Pinpoint the cell where the given text exists, returning its [x, y] midpoint coordinate. 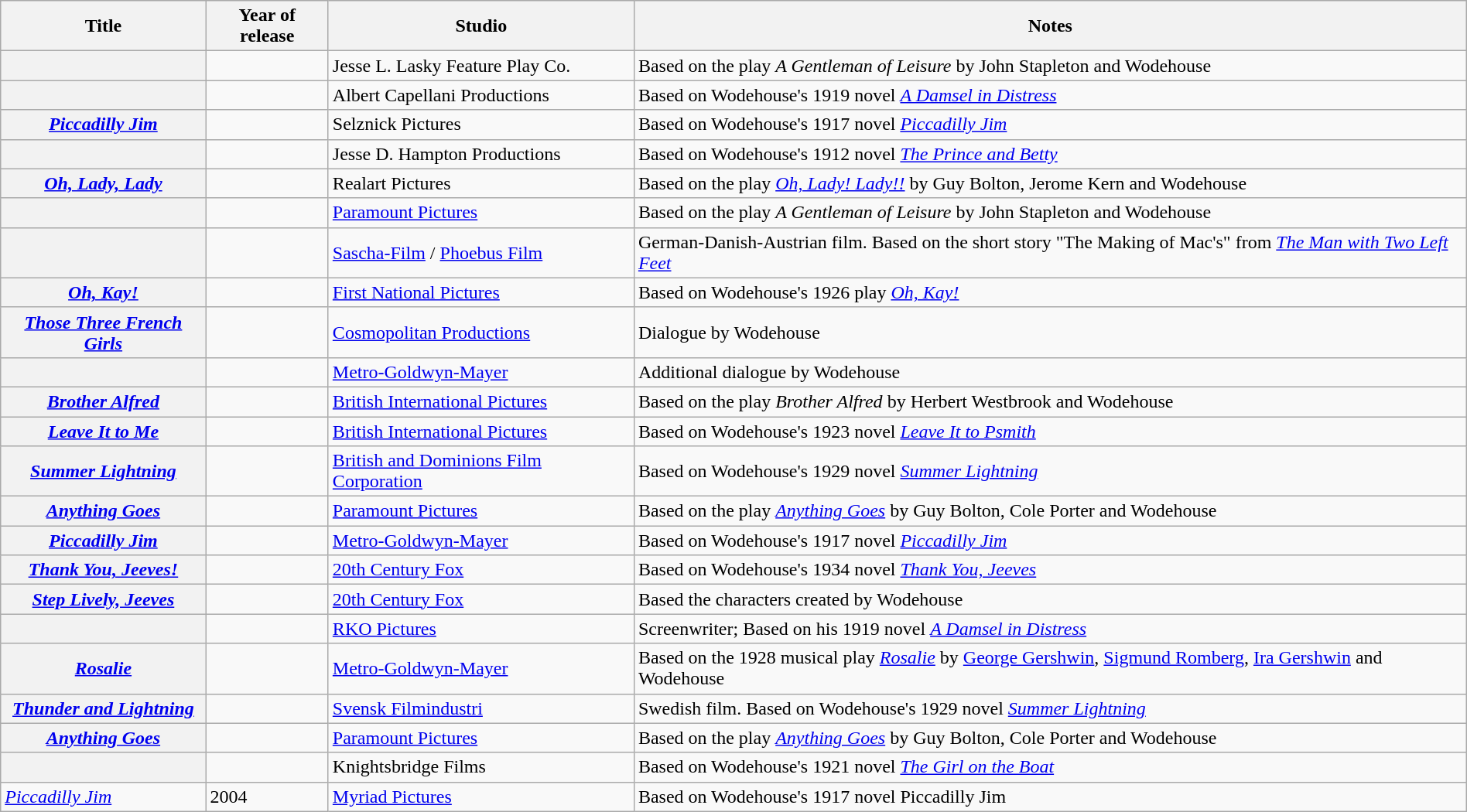
Based on Wodehouse's 1921 novel The Girl on the Boat [1050, 767]
Jesse D. Hampton Productions [481, 154]
Albert Capellani Productions [481, 95]
Based on Wodehouse's 1923 novel Leave It to Psmith [1050, 431]
German-Danish-Austrian film. Based on the short story "The Making of Mac's" from The Man with Two Left Feet [1050, 252]
Brother Alfred [104, 401]
Based on Wodehouse's 1919 novel A Damsel in Distress [1050, 95]
Sascha-Film / Phoebus Film [481, 252]
British and Dominions Film Corporation [481, 472]
Based on Wodehouse's 1912 novel The Prince and Betty [1050, 154]
Jesse L. Lasky Feature Play Co. [481, 66]
Based on Wodehouse's 1934 novel Thank You, Jeeves [1050, 570]
Myriad Pictures [481, 797]
Those Three French Girls [104, 333]
Summer Lightning [104, 472]
Oh, Lady, Lady [104, 183]
Thank You, Jeeves! [104, 570]
Swedish film. Based on Wodehouse's 1929 novel Summer Lightning [1050, 708]
Based the characters created by Wodehouse [1050, 599]
Oh, Kay! [104, 292]
Cosmopolitan Productions [481, 333]
Based on the play Oh, Lady! Lady!! by Guy Bolton, Jerome Kern and Wodehouse [1050, 183]
First National Pictures [481, 292]
Title [104, 26]
Selznick Pictures [481, 125]
Based on the 1928 musical play Rosalie by George Gershwin, Sigmund Romberg, Ira Gershwin and Wodehouse [1050, 668]
Svensk Filmindustri [481, 708]
Based on Wodehouse's 1929 novel Summer Lightning [1050, 472]
Notes [1050, 26]
Knightsbridge Films [481, 767]
Leave It to Me [104, 431]
Year of release [267, 26]
Studio [481, 26]
2004 [267, 797]
Step Lively, Jeeves [104, 599]
RKO Pictures [481, 629]
Realart Pictures [481, 183]
Dialogue by Wodehouse [1050, 333]
Rosalie [104, 668]
Based on the play Brother Alfred by Herbert Westbrook and Wodehouse [1050, 401]
Thunder and Lightning [104, 708]
Additional dialogue by Wodehouse [1050, 372]
Based on Wodehouse's 1926 play Oh, Kay! [1050, 292]
Screenwriter; Based on his 1919 novel A Damsel in Distress [1050, 629]
